Return the (X, Y) coordinate for the center point of the cell that contains the specified text.  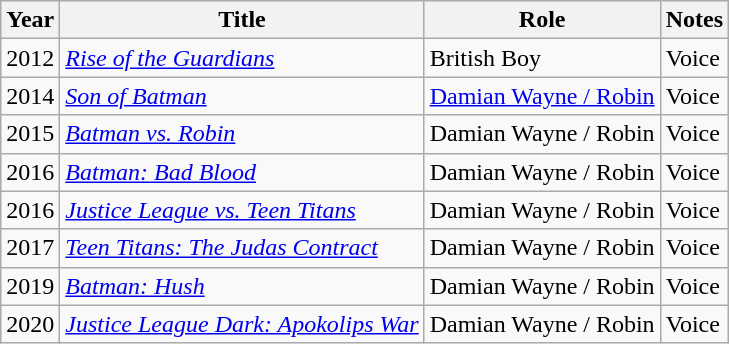
2017 (30, 248)
Rise of the Guardians (242, 58)
2014 (30, 96)
Year (30, 20)
Batman vs. Robin (242, 134)
Batman: Bad Blood (242, 172)
2012 (30, 58)
2019 (30, 286)
Batman: Hush (242, 286)
Teen Titans: The Judas Contract (242, 248)
Justice League Dark: Apokolips War (242, 324)
British Boy (542, 58)
Justice League vs. Teen Titans (242, 210)
Son of Batman (242, 96)
Notes (694, 20)
Role (542, 20)
2020 (30, 324)
Title (242, 20)
2015 (30, 134)
